For the text-containing cell, return its midpoint in (x, y) coordinate format. 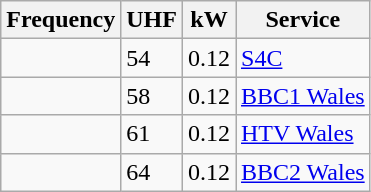
64 (152, 172)
S4C (304, 58)
Service (304, 20)
BBC2 Wales (304, 172)
54 (152, 58)
58 (152, 96)
BBC1 Wales (304, 96)
kW (208, 20)
61 (152, 134)
UHF (152, 20)
HTV Wales (304, 134)
Frequency (61, 20)
